For the text-containing cell, return its midpoint in [X, Y] coordinate format. 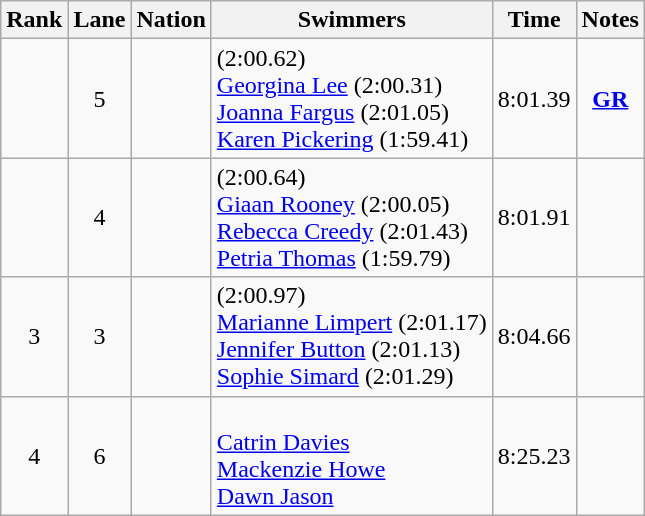
5 [100, 98]
8:25.23 [534, 456]
(2:00.97)Marianne Limpert (2:01.17)Jennifer Button (2:01.13)Sophie Simard (2:01.29) [352, 336]
Lane [100, 20]
GR [610, 98]
Swimmers [352, 20]
Notes [610, 20]
(2:00.64)Giaan Rooney (2:00.05)Rebecca Creedy (2:01.43)Petria Thomas (1:59.79) [352, 218]
Time [534, 20]
8:01.91 [534, 218]
Rank [34, 20]
8:04.66 [534, 336]
6 [100, 456]
(2:00.62)Georgina Lee (2:00.31)Joanna Fargus (2:01.05)Karen Pickering (1:59.41) [352, 98]
8:01.39 [534, 98]
Catrin DaviesMackenzie HoweDawn Jason [352, 456]
Nation [171, 20]
